Find where the given text appears and provide that cell's center as [x, y] coordinate. 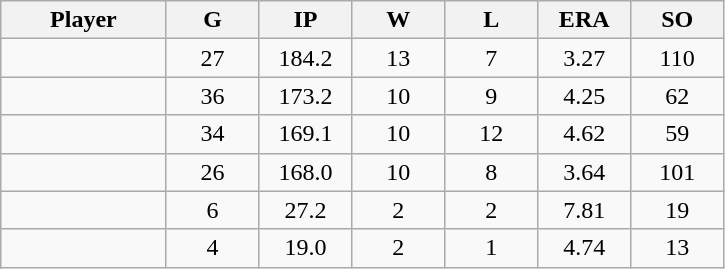
169.1 [306, 134]
SO [678, 20]
IP [306, 20]
59 [678, 134]
19.0 [306, 248]
Player [84, 20]
34 [212, 134]
1 [492, 248]
27 [212, 58]
4.74 [584, 248]
184.2 [306, 58]
101 [678, 172]
6 [212, 210]
110 [678, 58]
L [492, 20]
7.81 [584, 210]
4 [212, 248]
168.0 [306, 172]
8 [492, 172]
9 [492, 96]
26 [212, 172]
19 [678, 210]
W [398, 20]
12 [492, 134]
3.64 [584, 172]
27.2 [306, 210]
G [212, 20]
4.62 [584, 134]
62 [678, 96]
3.27 [584, 58]
4.25 [584, 96]
7 [492, 58]
ERA [584, 20]
36 [212, 96]
173.2 [306, 96]
